Identify which cell holds the provided text, then report its (x, y) central coordinate. 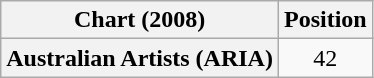
Position (325, 20)
Chart (2008) (140, 20)
42 (325, 58)
Australian Artists (ARIA) (140, 58)
